Output the [X, Y] coordinate of the center of the cell containing the given text.  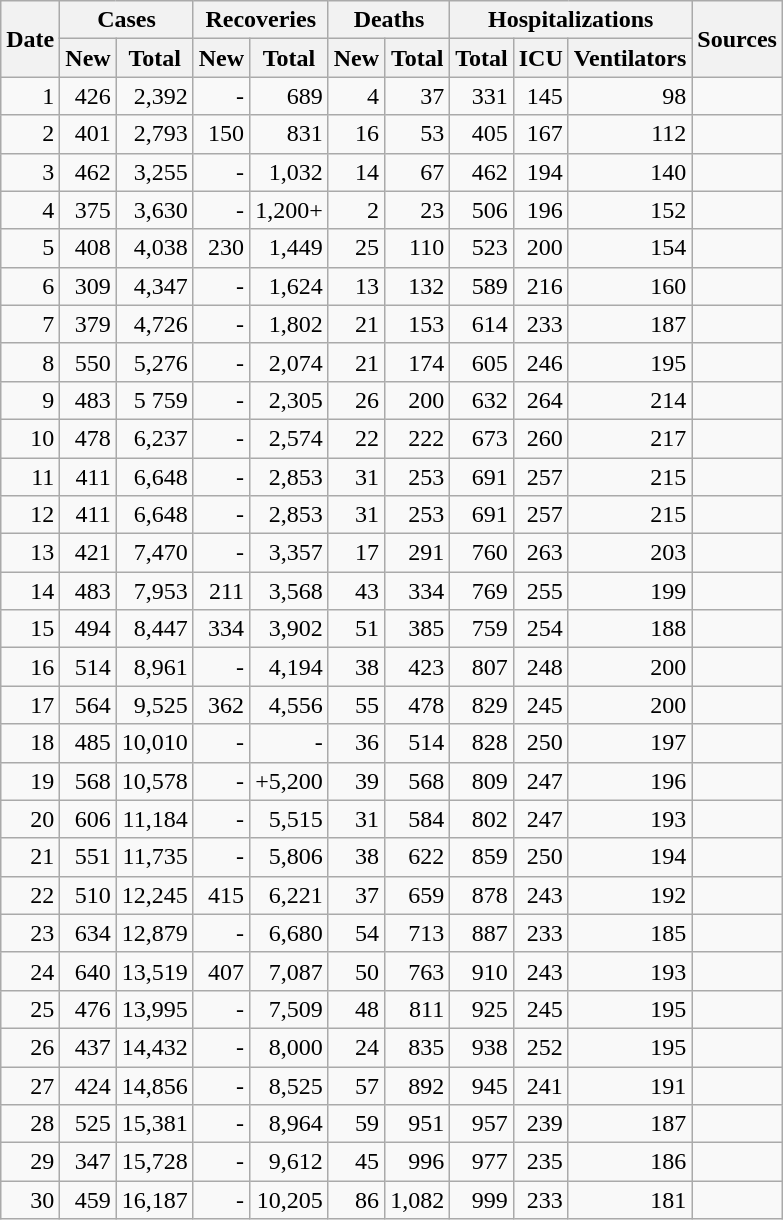
379 [88, 324]
347 [88, 1162]
216 [540, 286]
181 [630, 1200]
199 [630, 591]
769 [482, 591]
2,793 [154, 134]
57 [356, 1085]
632 [482, 400]
13,995 [154, 1009]
494 [88, 629]
831 [290, 134]
15,381 [154, 1124]
Deaths [388, 20]
551 [88, 857]
510 [88, 895]
8 [30, 362]
584 [418, 819]
217 [630, 438]
254 [540, 629]
36 [356, 743]
11,184 [154, 819]
55 [356, 705]
309 [88, 286]
1,624 [290, 286]
1,200+ [290, 210]
459 [88, 1200]
807 [482, 667]
39 [356, 781]
1,802 [290, 324]
45 [356, 1162]
3,630 [154, 210]
222 [418, 438]
186 [630, 1162]
5,806 [290, 857]
802 [482, 819]
525 [88, 1124]
689 [290, 96]
8,000 [290, 1047]
2,574 [290, 438]
951 [418, 1124]
48 [356, 1009]
192 [630, 895]
6,221 [290, 895]
8,525 [290, 1085]
241 [540, 1085]
437 [88, 1047]
154 [630, 248]
7 [30, 324]
252 [540, 1047]
28 [30, 1124]
235 [540, 1162]
51 [356, 629]
811 [418, 1009]
999 [482, 1200]
54 [356, 933]
Sources [738, 39]
53 [418, 134]
7,953 [154, 591]
423 [418, 667]
260 [540, 438]
140 [630, 172]
9,612 [290, 1162]
20 [30, 819]
239 [540, 1124]
925 [482, 1009]
214 [630, 400]
564 [88, 705]
945 [482, 1085]
248 [540, 667]
640 [88, 971]
4,347 [154, 286]
3,255 [154, 172]
878 [482, 895]
Hospitalizations [571, 20]
ICU [540, 58]
50 [356, 971]
29 [30, 1162]
145 [540, 96]
10,010 [154, 743]
67 [418, 172]
Ventilators [630, 58]
606 [88, 819]
407 [221, 971]
938 [482, 1047]
59 [356, 1124]
424 [88, 1085]
264 [540, 400]
2,392 [154, 96]
15 [30, 629]
1 [30, 96]
401 [88, 134]
5 759 [154, 400]
605 [482, 362]
996 [418, 1162]
7,087 [290, 971]
5,276 [154, 362]
859 [482, 857]
185 [630, 933]
Date [30, 39]
2,074 [290, 362]
485 [88, 743]
408 [88, 248]
2,305 [290, 400]
892 [418, 1085]
27 [30, 1085]
3 [30, 172]
506 [482, 210]
246 [540, 362]
5,515 [290, 819]
957 [482, 1124]
255 [540, 591]
4,194 [290, 667]
3,357 [290, 553]
132 [418, 286]
8,447 [154, 629]
150 [221, 134]
12,879 [154, 933]
11 [30, 477]
9,525 [154, 705]
375 [88, 210]
1,082 [418, 1200]
589 [482, 286]
14,856 [154, 1085]
16,187 [154, 1200]
405 [482, 134]
191 [630, 1085]
98 [630, 96]
6,680 [290, 933]
11,735 [154, 857]
188 [630, 629]
3,902 [290, 629]
Recoveries [260, 20]
10,578 [154, 781]
1,449 [290, 248]
5 [30, 248]
659 [418, 895]
759 [482, 629]
160 [630, 286]
43 [356, 591]
910 [482, 971]
19 [30, 781]
152 [630, 210]
86 [356, 1200]
4,726 [154, 324]
634 [88, 933]
230 [221, 248]
4,038 [154, 248]
263 [540, 553]
203 [630, 553]
476 [88, 1009]
Cases [126, 20]
291 [418, 553]
10 [30, 438]
174 [418, 362]
835 [418, 1047]
18 [30, 743]
211 [221, 591]
112 [630, 134]
713 [418, 933]
9 [30, 400]
8,964 [290, 1124]
809 [482, 781]
828 [482, 743]
197 [630, 743]
14,432 [154, 1047]
12,245 [154, 895]
673 [482, 438]
7,470 [154, 553]
12 [30, 515]
6,237 [154, 438]
887 [482, 933]
10,205 [290, 1200]
+5,200 [290, 781]
614 [482, 324]
7,509 [290, 1009]
331 [482, 96]
829 [482, 705]
523 [482, 248]
15,728 [154, 1162]
385 [418, 629]
421 [88, 553]
763 [418, 971]
13,519 [154, 971]
110 [418, 248]
1,032 [290, 172]
4,556 [290, 705]
30 [30, 1200]
760 [482, 553]
622 [418, 857]
415 [221, 895]
977 [482, 1162]
6 [30, 286]
167 [540, 134]
426 [88, 96]
8,961 [154, 667]
153 [418, 324]
362 [221, 705]
550 [88, 362]
3,568 [290, 591]
